Return (x, y) of the center of cell containing provided text 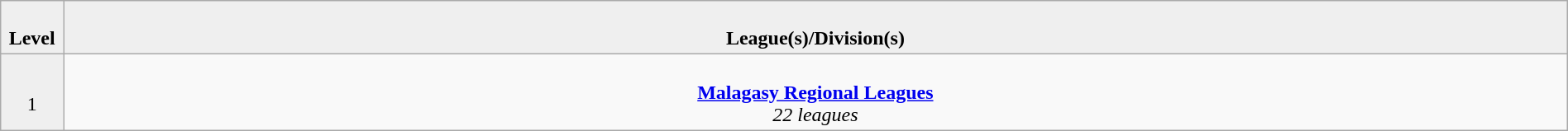
Level (32, 28)
League(s)/Division(s) (815, 28)
Malagasy Regional Leagues 22 leagues (815, 92)
1 (32, 92)
